Return the [X, Y] coordinate for the center point of the cell that contains the specified text.  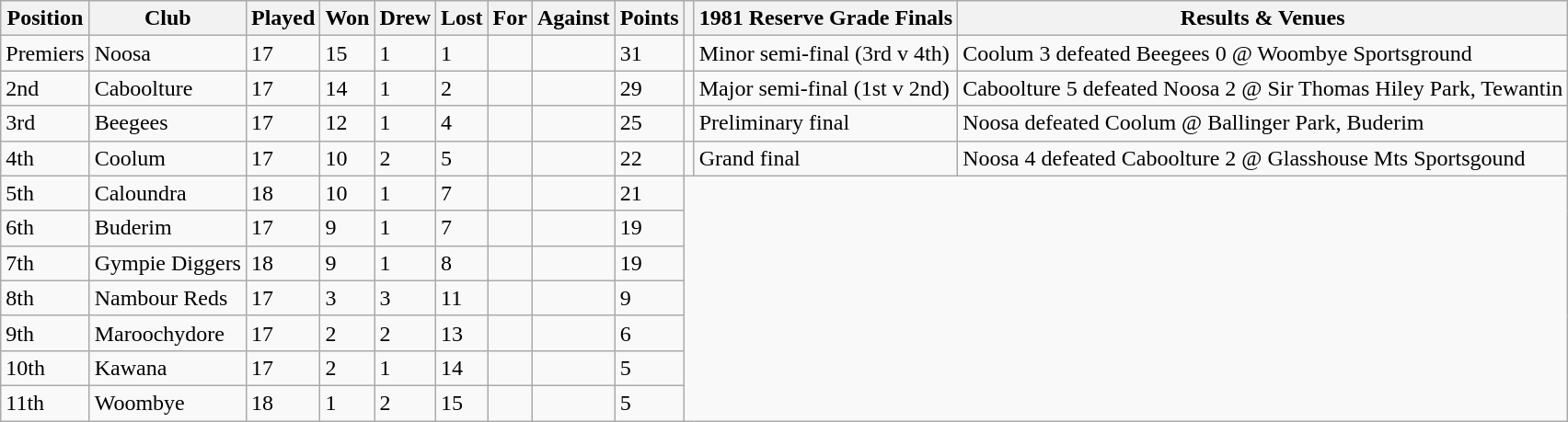
Premiers [45, 53]
7th [45, 263]
Noosa 4 defeated Caboolture 2 @ Glasshouse Mts Sportsgound [1262, 158]
Kawana [167, 368]
Drew [405, 18]
Played [282, 18]
Preliminary final [825, 123]
For [510, 18]
Noosa [167, 53]
25 [650, 123]
Lost [462, 18]
6 [650, 333]
12 [348, 123]
11 [462, 298]
8 [462, 263]
Caloundra [167, 193]
Maroochydore [167, 333]
Coolum [167, 158]
3rd [45, 123]
Major semi-final (1st v 2nd) [825, 88]
Results & Venues [1262, 18]
Caboolture [167, 88]
4th [45, 158]
Gympie Diggers [167, 263]
Club [167, 18]
8th [45, 298]
9th [45, 333]
Noosa defeated Coolum @ Ballinger Park, Buderim [1262, 123]
1981 Reserve Grade Finals [825, 18]
29 [650, 88]
11th [45, 403]
Points [650, 18]
Beegees [167, 123]
Woombye [167, 403]
31 [650, 53]
10th [45, 368]
Position [45, 18]
6th [45, 228]
Grand final [825, 158]
Minor semi-final (3rd v 4th) [825, 53]
13 [462, 333]
Nambour Reds [167, 298]
5th [45, 193]
22 [650, 158]
Caboolture 5 defeated Noosa 2 @ Sir Thomas Hiley Park, Tewantin [1262, 88]
2nd [45, 88]
Against [573, 18]
Coolum 3 defeated Beegees 0 @ Woombye Sportsground [1262, 53]
21 [650, 193]
4 [462, 123]
Won [348, 18]
Buderim [167, 228]
